Find where the given text appears and provide that cell's center as [x, y] coordinate. 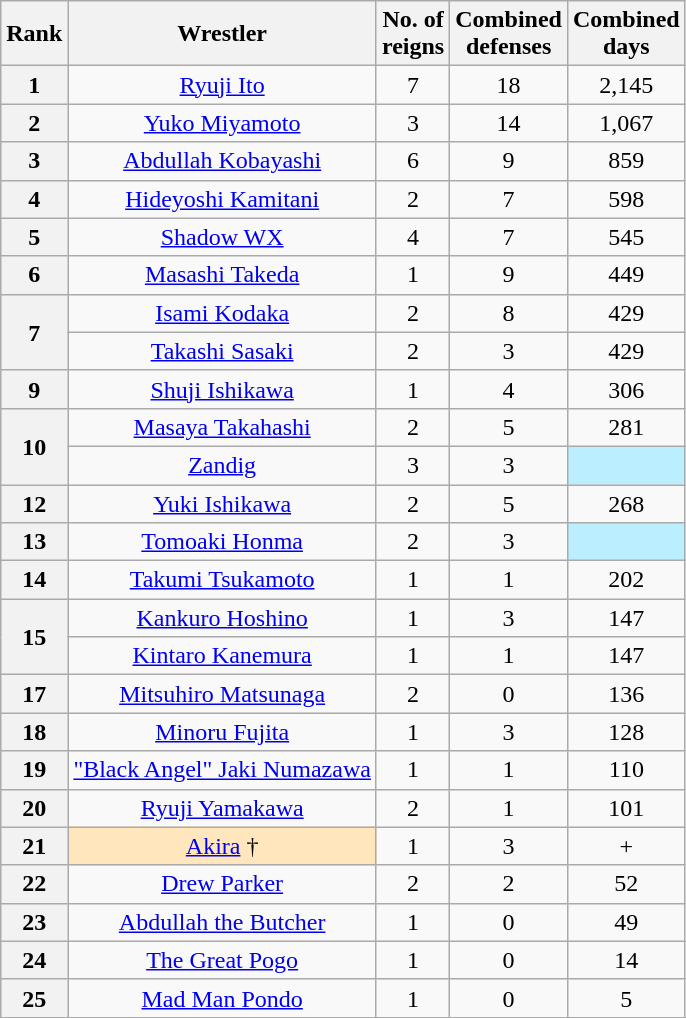
Takumi Tsukamoto [222, 580]
202 [626, 580]
281 [626, 427]
449 [626, 275]
Zandig [222, 465]
110 [626, 770]
No. ofreigns [412, 34]
17 [34, 694]
25 [34, 998]
1,067 [626, 123]
859 [626, 161]
306 [626, 389]
"Black Angel" Jaki Numazawa [222, 770]
Ryuji Yamakawa [222, 808]
Shadow WX [222, 237]
23 [34, 922]
Kintaro Kanemura [222, 656]
101 [626, 808]
Isami Kodaka [222, 313]
Tomoaki Honma [222, 542]
2,145 [626, 85]
268 [626, 503]
12 [34, 503]
13 [34, 542]
Masashi Takeda [222, 275]
Mad Man Pondo [222, 998]
20 [34, 808]
Combineddefenses [509, 34]
Drew Parker [222, 884]
Takashi Sasaki [222, 351]
10 [34, 446]
Masaya Takahashi [222, 427]
22 [34, 884]
24 [34, 960]
8 [509, 313]
128 [626, 732]
Kankuro Hoshino [222, 618]
545 [626, 237]
Rank [34, 34]
+ [626, 846]
Hideyoshi Kamitani [222, 199]
49 [626, 922]
15 [34, 637]
Abdullah the Butcher [222, 922]
52 [626, 884]
136 [626, 694]
Yuki Ishikawa [222, 503]
Yuko Miyamoto [222, 123]
Combineddays [626, 34]
598 [626, 199]
Ryuji Ito [222, 85]
Mitsuhiro Matsunaga [222, 694]
19 [34, 770]
21 [34, 846]
Minoru Fujita [222, 732]
The Great Pogo [222, 960]
Wrestler [222, 34]
Akira † [222, 846]
Abdullah Kobayashi [222, 161]
Shuji Ishikawa [222, 389]
